Capture the cell that displays the provided text and extract its (x, y) central coordinate. 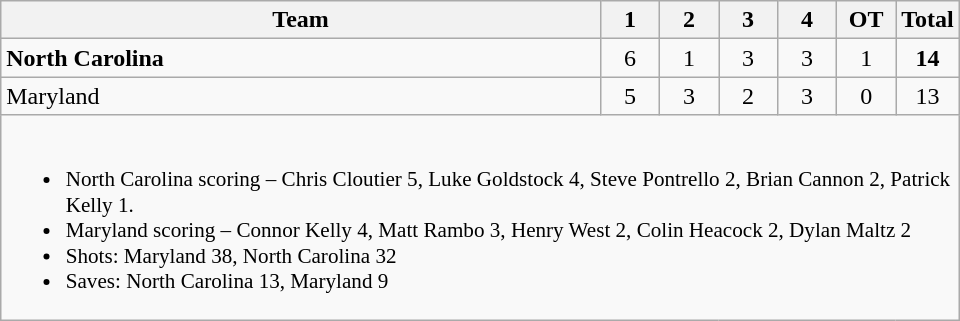
13 (928, 96)
North Carolina (301, 58)
Maryland (301, 96)
6 (630, 58)
OT (866, 20)
14 (928, 58)
0 (866, 96)
5 (630, 96)
Team (301, 20)
Total (928, 20)
4 (808, 20)
